Identify which cell holds the provided text, then report its (x, y) central coordinate. 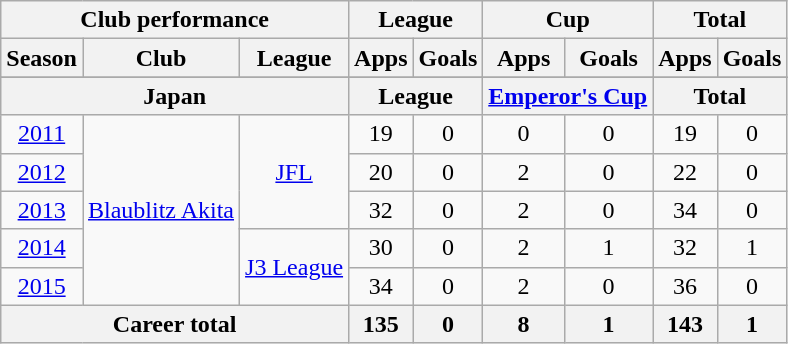
2015 (42, 286)
Blaublitz Akita (160, 210)
Career total (175, 324)
2011 (42, 134)
2014 (42, 248)
J3 League (294, 267)
2012 (42, 172)
Cup (568, 20)
Japan (175, 96)
Season (42, 58)
2013 (42, 210)
JFL (294, 172)
143 (685, 324)
36 (685, 286)
8 (524, 324)
20 (381, 172)
Emperor's Cup (568, 96)
Club (160, 58)
135 (381, 324)
30 (381, 248)
Club performance (175, 20)
22 (685, 172)
